Search for the cell housing the specified text and yield its [X, Y] center coordinate. 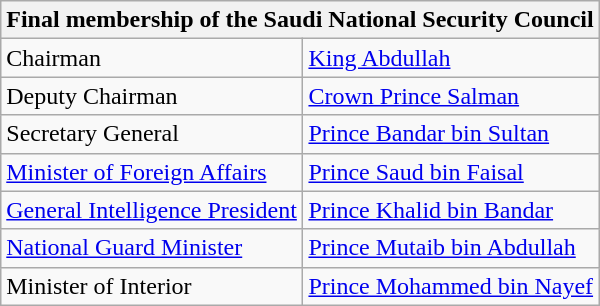
National Guard Minister [152, 248]
Prince Saud bin Faisal [451, 172]
King Abdullah [451, 58]
Deputy Chairman [152, 96]
Crown Prince Salman [451, 96]
Final membership of the Saudi National Security Council [300, 20]
Minister of Foreign Affairs [152, 172]
General Intelligence President [152, 210]
Prince Bandar bin Sultan [451, 134]
Prince Mohammed bin Nayef [451, 286]
Chairman [152, 58]
Secretary General [152, 134]
Prince Mutaib bin Abdullah [451, 248]
Prince Khalid bin Bandar [451, 210]
Minister of Interior [152, 286]
